Pinpoint the cell where the given text exists, returning its [x, y] midpoint coordinate. 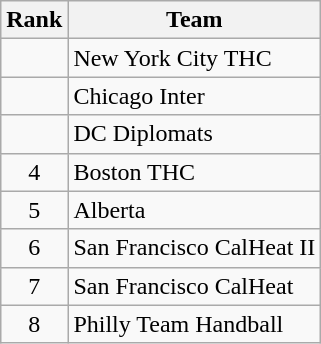
Alberta [194, 210]
Team [194, 20]
7 [34, 286]
San Francisco CalHeat II [194, 248]
DC Diplomats [194, 134]
Rank [34, 20]
Chicago Inter [194, 96]
6 [34, 248]
Boston THC [194, 172]
New York City THC [194, 58]
Philly Team Handball [194, 324]
4 [34, 172]
8 [34, 324]
San Francisco CalHeat [194, 286]
5 [34, 210]
